Identify which cell holds the provided text, then report its (x, y) central coordinate. 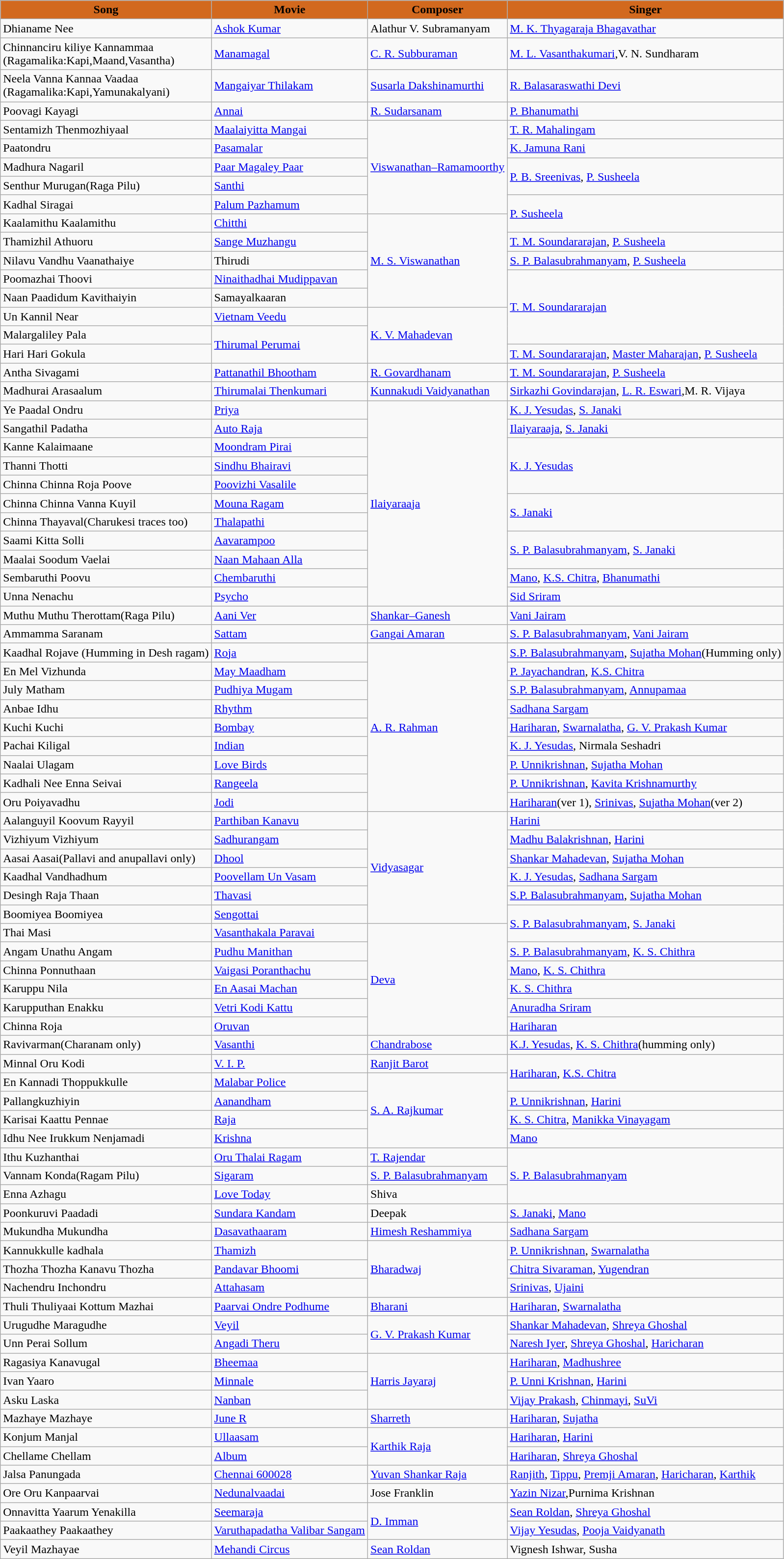
Unna Nenachu (106, 597)
M. K. Thyagaraja Bhagavathar (646, 28)
Sean Roldan (438, 1549)
Roja (289, 653)
Unn Perai Sollum (106, 1344)
Priya (289, 410)
Muthu Muthu Therottam(Raga Pilu) (106, 615)
Vetri Kodi Kattu (289, 1007)
Hariharan, K.S. Chitra (646, 1073)
Love Birds (289, 765)
May Maadham (289, 671)
Angadi Theru (289, 1344)
Thavasi (289, 896)
Ravivarman(Charanam only) (106, 1045)
Moondram Pirai (289, 447)
Chinnanciru kiliye Kannammaa(Ragamalika:Kapi,Maand,Vasantha) (106, 54)
Karuppu Nila (106, 989)
Vasanthi (289, 1045)
Ninaithadhai Mudippavan (289, 279)
Hari Hari Gokula (106, 354)
Ullaasam (289, 1437)
C. R. Subburaman (438, 54)
R. Balasaraswathi Devi (646, 85)
Mehandi Circus (289, 1549)
Deepak (438, 1213)
Love Today (289, 1194)
P. Unnikrishnan, Kavita Krishnamurthy (646, 783)
Shankar–Ganesh (438, 615)
Kadhal Siragai (106, 204)
Indian (289, 746)
Singer (646, 10)
Viswanathan–Ramamoorthy (438, 167)
P. Unnikrishnan, Sujatha Mohan (646, 765)
Susarla Dakshinamurthi (438, 85)
Veyil (289, 1325)
Ragasiya Kanavugal (106, 1362)
K. V. Mahadevan (438, 335)
R. Govardhanam (438, 372)
Kaadhal Vandhadhum (106, 877)
Vignesh Ishwar, Susha (646, 1549)
Sirkazhi Govindarajan, L. R. Eswari,M. R. Vijaya (646, 391)
Angam Unathu Angam (106, 951)
Dhianame Nee (106, 28)
Mangaiyar Thilakam (289, 85)
Chitra Sivaraman, Yugendran (646, 1269)
P. Bhanumathi (646, 111)
Sid Sriram (646, 597)
Sentamizh Thenmozhiyaal (106, 130)
Harini (646, 820)
Sigaram (289, 1176)
S.P. Balasubrahmanyam, Sujatha Mohan(Humming only) (646, 653)
Rangeela (289, 783)
Sange Muzhangu (289, 241)
Kunnakudi Vaidyanathan (438, 391)
Thai Masi (106, 933)
Anbae Idhu (106, 709)
Jose Franklin (438, 1493)
Bheemaa (289, 1362)
P. Unnikrishnan, Harini (646, 1101)
Oruvan (289, 1026)
Minnal Oru Kodi (106, 1063)
Ashok Kumar (289, 28)
Malargaliley Pala (106, 335)
Hariharan, Shreya Ghoshal (646, 1456)
K. J. Yesudas, Nirmala Seshadri (646, 746)
Ranjit Barot (438, 1063)
Parthiban Kanavu (289, 820)
En Kannadi Thoppukkulle (106, 1082)
Veyil Mazhayae (106, 1549)
Poovizhi Vasalile (289, 484)
Hariharan, Madhushree (646, 1362)
K. J. Yesudas, S. Janaki (646, 410)
Sattam (289, 634)
Bharani (438, 1306)
Poonkuruvi Paadadi (106, 1213)
Konjum Manjal (106, 1437)
Srinivas, Ujaini (646, 1288)
Mouna Ragam (289, 503)
Aavarampoo (289, 540)
Alathur V. Subramanyam (438, 28)
Harris Jayaraj (438, 1381)
P. Unni Krishnan, Harini (646, 1381)
Aalanguyil Koovum Rayyil (106, 820)
Gangai Amaran (438, 634)
S. P. Balasubrahmanyam, P. Susheela (646, 261)
Ye Paadal Ondru (106, 410)
Minnale (289, 1381)
S. Janaki (646, 512)
Nachendru Inchondru (106, 1288)
Yazin Nizar,Purnima Krishnan (646, 1493)
K. J. Yesudas, Sadhana Sargam (646, 877)
Psycho (289, 597)
Varuthapadatha Valibar Sangam (289, 1531)
P. B. Sreenivas, P. Susheela (646, 176)
Chinna Roja (106, 1026)
Naalai Ulagam (106, 765)
Madhurai Arasaalum (106, 391)
Album (289, 1456)
Pasamalar (289, 148)
Chitthi (289, 223)
Ranjith, Tippu, Premji Amaran, Haricharan, Karthik (646, 1475)
Senthur Murugan(Raga Pilu) (106, 185)
Vijay Prakash, Chinmayi, SuVi (646, 1400)
Un Kannil Near (106, 317)
Himesh Reshammiya (438, 1232)
S.P. Balasubrahmanyam, Sujatha Mohan (646, 896)
Chandrabose (438, 1045)
Attahasam (289, 1288)
Shankar Mahadevan, Shreya Ghoshal (646, 1325)
Malabar Police (289, 1082)
Sharreth (438, 1418)
T. Rajendar (438, 1157)
Sean Roldan, Shreya Ghoshal (646, 1512)
Aasai Aasai(Pallavi and anupallavi only) (106, 858)
Madhura Nagaril (106, 167)
T. R. Mahalingam (646, 130)
Jodi (289, 802)
Vannam Konda(Ragam Pilu) (106, 1176)
Poovagi Kayagi (106, 111)
Sengottai (289, 914)
Vijay Yesudas, Pooja Vaidyanath (646, 1531)
K.J. Yesudas, K. S. Chithra(humming only) (646, 1045)
Annai (289, 111)
Yuvan Shankar Raja (438, 1475)
Bombay (289, 727)
Asku Laska (106, 1400)
Nedunalvaadai (289, 1493)
Dasavathaaram (289, 1232)
Kadhali Nee Enna Seivai (106, 783)
Ivan Yaaro (106, 1381)
K. S. Chithra (646, 989)
Idhu Nee Irukkum Nenjamadi (106, 1138)
Hariharan (646, 1026)
Anuradha Sriram (646, 1007)
Shankar Mahadevan, Sujatha Mohan (646, 858)
K. J. Yesudas (646, 466)
Karisai Kaattu Pennae (106, 1119)
P. Jayachandran, K.S. Chitra (646, 671)
V. I. P. (289, 1063)
P. Unnikrishnan, Swarnalatha (646, 1250)
M. L. Vasanthakumari,V. N. Sundharam (646, 54)
Sundara Kandam (289, 1213)
En Mel Vizhunda (106, 671)
G. V. Prakash Kumar (438, 1334)
Saami Kitta Solli (106, 540)
Poomazhai Thoovi (106, 279)
Kaalamithu Kaalamithu (106, 223)
June R (289, 1418)
Urugudhe Maragudhe (106, 1325)
Madhu Balakrishnan, Harini (646, 839)
Antha Sivagami (106, 372)
Vietnam Veedu (289, 317)
Pattanathil Bhootham (289, 372)
S. A. Rajkumar (438, 1110)
Santhi (289, 185)
Onnavitta Yaarum Yenakilla (106, 1512)
Ilaiyaraaja (438, 503)
Sindhu Bhairavi (289, 466)
Vidyasagar (438, 867)
Nanban (289, 1400)
July Matham (106, 690)
Hariharan, Swarnalatha (646, 1306)
Pudhiya Mugam (289, 690)
Maalai Soodum Vaelai (106, 559)
S. P. Balasubrahmanyam, K. S. Chithra (646, 951)
Thuli Thuliyaai Kottum Mazhai (106, 1306)
K. Jamuna Rani (646, 148)
Naan Paadidum Kavithaiyin (106, 298)
Manamagal (289, 54)
Chinna Chinna Vanna Kuyil (106, 503)
Pallangkuzhiyin (106, 1101)
Hariharan, Sujatha (646, 1418)
Naresh Iyer, Shreya Ghoshal, Haricharan (646, 1344)
Deva (438, 979)
Raja (289, 1119)
Song (106, 10)
Poovellam Un Vasam (289, 877)
Thirumalai Thenkumari (289, 391)
Naan Mahaan Alla (289, 559)
Jalsa Panungada (106, 1475)
P. Susheela (646, 213)
T. M. Soundararajan (646, 307)
Hariharan, Swarnalatha, G. V. Prakash Kumar (646, 727)
Chinna Ponnuthaan (106, 970)
Chinna Chinna Roja Poove (106, 484)
Desingh Raja Thaan (106, 896)
Dhool (289, 858)
Thanni Thotti (106, 466)
Paakaathey Paakaathey (106, 1531)
Mukundha Mukundha (106, 1232)
Bharadwaj (438, 1269)
Oru Poiyavadhu (106, 802)
Sangathil Padatha (106, 428)
K. S. Chitra, Manikka Vinayagam (646, 1119)
Paar Magaley Paar (289, 167)
S. P. Balasubrahmanyam, Vani Jairam (646, 634)
Pudhu Manithan (289, 951)
Movie (289, 10)
Chennai 600028 (289, 1475)
Ilaiyaraaja, S. Janaki (646, 428)
Ammamma Saranam (106, 634)
Auto Raja (289, 428)
Kanne Kalaimaane (106, 447)
Karthik Raja (438, 1446)
S.P. Balasubrahmanyam, Annupamaa (646, 690)
D. Imman (438, 1521)
Thamizhil Athuoru (106, 241)
Sadhurangam (289, 839)
Hariharan, Harini (646, 1437)
Karupputhan Enakku (106, 1007)
Kuchi Kuchi (106, 727)
Oru Thalai Ragam (289, 1157)
Thozha Thozha Kanavu Thozha (106, 1269)
Ithu Kuzhanthai (106, 1157)
Palum Pazhamum (289, 204)
Enna Azhagu (106, 1194)
Hariharan(ver 1), Srinivas, Sujatha Mohan(ver 2) (646, 802)
Sembaruthi Poovu (106, 578)
Paatondru (106, 148)
T. M. Soundararajan, Master Maharajan, P. Susheela (646, 354)
Seemaraja (289, 1512)
Boomiyea Boomiyea (106, 914)
Vasanthakala Paravai (289, 933)
Kannukkulle kadhala (106, 1250)
Thirumal Perumai (289, 344)
Mano, K. S. Chithra (646, 970)
Thalapathi (289, 522)
Rhythm (289, 709)
Chellame Chellam (106, 1456)
Vaigasi Poranthachu (289, 970)
Thirudi (289, 261)
M. S. Viswanathan (438, 260)
Composer (438, 10)
Vani Jairam (646, 615)
Mano (646, 1138)
Ore Oru Kanpaarvai (106, 1493)
Samayalkaaran (289, 298)
Pandavar Bhoomi (289, 1269)
Nilavu Vandhu Vaanathaiye (106, 261)
Maalaiyitta Mangai (289, 130)
Krishna (289, 1138)
R. Sudarsanam (438, 111)
Aani Ver (289, 615)
Kaadhal Rojave (Humming in Desh ragam) (106, 653)
En Aasai Machan (289, 989)
Mano, K.S. Chitra, Bhanumathi (646, 578)
Shiva (438, 1194)
Mazhaye Mazhaye (106, 1418)
Pachai Kiligal (106, 746)
Thamizh (289, 1250)
Paarvai Ondre Podhume (289, 1306)
A. R. Rahman (438, 727)
Neela Vanna Kannaa Vaadaa(Ragamalika:Kapi,Yamunakalyani) (106, 85)
Vizhiyum Vizhiyum (106, 839)
Chinna Thayaval(Charukesi traces too) (106, 522)
Aanandham (289, 1101)
Chembaruthi (289, 578)
S. Janaki, Mano (646, 1213)
